Find where the given text appears and provide that cell's center as (X, Y) coordinate. 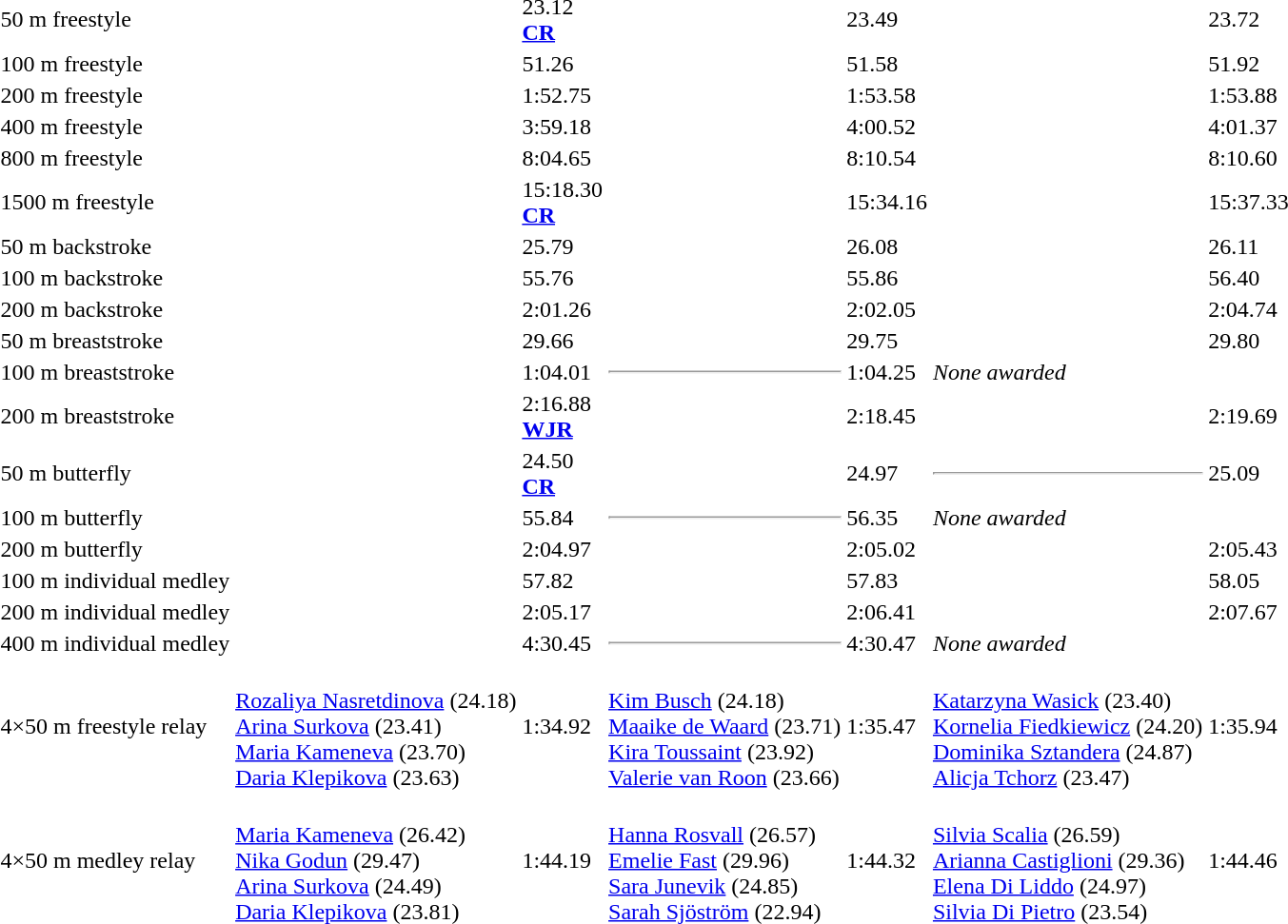
1:35.47 (887, 726)
2:02.05 (887, 309)
2:05.02 (887, 549)
1:52.75 (563, 95)
57.83 (887, 580)
2:16.88WJR (563, 417)
2:01.26 (563, 309)
55.84 (563, 518)
1:04.25 (887, 372)
4:00.52 (887, 127)
26.08 (887, 246)
3:59.18 (563, 127)
55.76 (563, 278)
8:10.54 (887, 158)
2:06.41 (887, 612)
29.75 (887, 341)
1:53.58 (887, 95)
51.26 (563, 64)
29.66 (563, 341)
56.35 (887, 518)
2:04.97 (563, 549)
24.50CR (563, 474)
51.58 (887, 64)
4:30.45 (563, 643)
24.97 (887, 474)
Katarzyna Wasick (23.40)Kornelia Fiedkiewicz (24.20)Dominika Sztandera (24.87)Alicja Tchorz (23.47) (1067, 726)
Rozaliya Nasretdinova (24.18)Arina Surkova (23.41)Maria Kameneva (23.70)Daria Klepikova (23.63) (376, 726)
15:34.16 (887, 202)
1:34.92 (563, 726)
15:18.30CR (563, 202)
57.82 (563, 580)
2:05.17 (563, 612)
25.79 (563, 246)
55.86 (887, 278)
1:04.01 (563, 372)
2:18.45 (887, 417)
Kim Busch (24.18)Maaike de Waard (23.71)Kira Toussaint (23.92)Valerie van Roon (23.66) (725, 726)
4:30.47 (887, 643)
8:04.65 (563, 158)
